Identify which cell holds the provided text, then report its [X, Y] central coordinate. 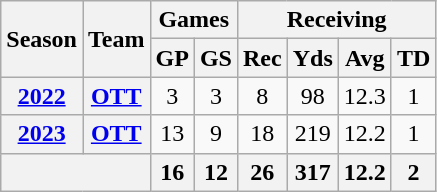
Avg [364, 58]
Yds [312, 58]
9 [216, 134]
TD [413, 58]
Season [42, 39]
18 [262, 134]
98 [312, 96]
GS [216, 58]
GP [172, 58]
Rec [262, 58]
Receiving [336, 20]
2 [413, 172]
317 [312, 172]
13 [172, 134]
Team [116, 39]
2022 [42, 96]
2023 [42, 134]
12.3 [364, 96]
219 [312, 134]
12 [216, 172]
Games [194, 20]
26 [262, 172]
8 [262, 96]
16 [172, 172]
